Pinpoint the cell where the given text exists, returning its [x, y] midpoint coordinate. 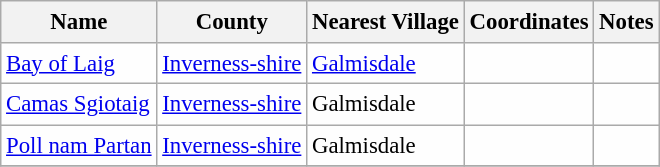
Camas Sgiotaig [79, 104]
County [232, 22]
Bay of Laig [79, 62]
Coordinates [529, 22]
Poll nam Partan [79, 146]
Nearest Village [386, 22]
Notes [626, 22]
Name [79, 22]
